Locate the cell with the specified text and output its (X, Y) center coordinate. 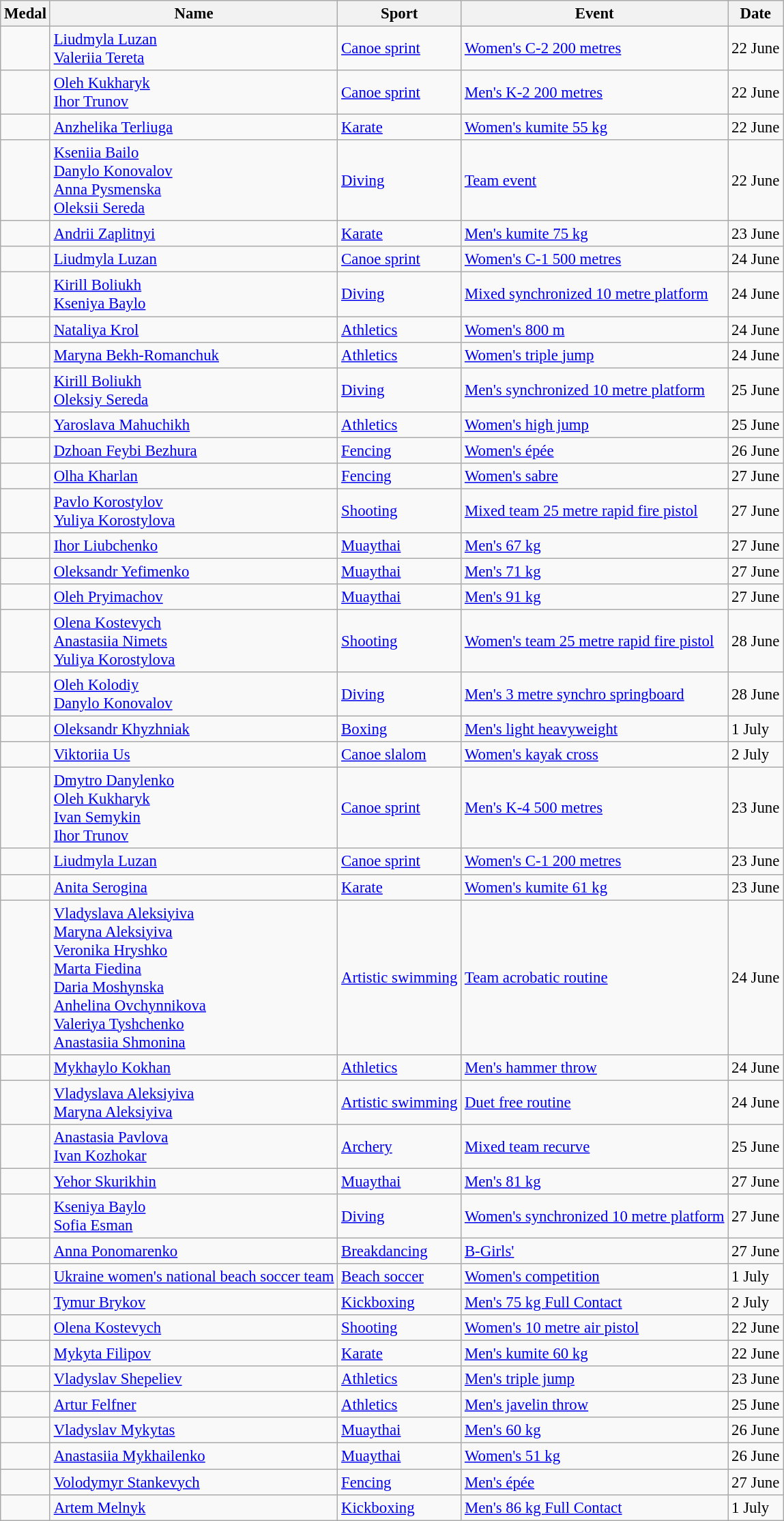
Canoe slalom (400, 755)
Anastasiia Mykhailenko (194, 1456)
Women's épée (595, 450)
Yehor Skurikhin (194, 1181)
Olha Kharlan (194, 476)
Tymur Brykov (194, 1303)
Andrii Zaplitnyi (194, 234)
Yaroslava Mahuchikh (194, 424)
Dmytro DanylenkoOleh KukharykIvan SemykinIhor Trunov (194, 808)
Anita Serogina (194, 887)
Men's 86 kg Full Contact (595, 1507)
Team event (595, 180)
Men's 75 kg Full Contact (595, 1303)
Oleksandr Khyzhniak (194, 729)
Women's C-2 200 metres (595, 49)
Women's kumite 55 kg (595, 128)
Women's 51 kg (595, 1456)
Event (595, 14)
Women's C-1 500 metres (595, 260)
Mixed synchronized 10 metre platform (595, 295)
Beach soccer (400, 1277)
Mykhaylo Kokhan (194, 1067)
Men's 67 kg (595, 546)
Men's 60 kg (595, 1431)
Name (194, 14)
Viktoriia Us (194, 755)
B-Girls' (595, 1251)
Kirill BoliukhKseniya Baylo (194, 295)
Duet free routine (595, 1103)
Breakdancing (400, 1251)
Vladyslav Shepeliev (194, 1379)
Mixed team recurve (595, 1146)
Vladyslava AleksiyivaMaryna AleksiyivaVeronika HryshkoMarta FiedinaDaria MoshynskaAnhelina OvchynnikovaValeriya TyshchenkoAnastasiia Shmonina (194, 977)
Men's épée (595, 1482)
Ihor Liubchenko (194, 546)
Women's 10 metre air pistol (595, 1328)
Women's sabre (595, 476)
Men's K-4 500 metres (595, 808)
Boxing (400, 729)
Mykyta Filipov (194, 1354)
Olena Kostevych (194, 1328)
Men's 3 metre synchro springboard (595, 695)
Men's 71 kg (595, 571)
Archery (400, 1146)
Ukraine women's national beach soccer team (194, 1277)
Kseniia BailoDanylo KonovalovAnna PysmenskaOleksii Sereda (194, 180)
Men's kumite 60 kg (595, 1354)
Women's kayak cross (595, 755)
Oleksandr Yefimenko (194, 571)
Mixed team 25 metre rapid fire pistol (595, 510)
Nataliya Krol (194, 330)
Anzhelika Terliuga (194, 128)
Women's triple jump (595, 355)
Artur Felfner (194, 1405)
Liudmyla LuzanValeriia Tereta (194, 49)
Date (756, 14)
Women's high jump (595, 424)
Kseniya BayloSofia Esman (194, 1216)
Volodymyr Stankevych (194, 1482)
Oleh KolodiyDanylo Konovalov (194, 695)
Vladyslava AleksiyivaMaryna Aleksiyiva (194, 1103)
Men's kumite 75 kg (595, 234)
Artem Melnyk (194, 1507)
Olena KostevychAnastasiia NimetsYuliya Korostylova (194, 641)
Women's 800 m (595, 330)
Pavlo KorostylovYuliya Korostylova (194, 510)
Women's C-1 200 metres (595, 862)
Vladyslav Mykytas (194, 1431)
Women's competition (595, 1277)
Men's 91 kg (595, 597)
Anna Ponomarenko (194, 1251)
Anastasia PavlovaIvan Kozhokar (194, 1146)
Kirill BoliukhOleksiy Sereda (194, 390)
Dzhoan Feybi Bezhura (194, 450)
Men's triple jump (595, 1379)
Team acrobatic routine (595, 977)
Men's synchronized 10 metre platform (595, 390)
Men's light heavyweight (595, 729)
Sport (400, 14)
Men's javelin throw (595, 1405)
Maryna Bekh-Romanchuk (194, 355)
Oleh Pryimachov (194, 597)
Women's team 25 metre rapid fire pistol (595, 641)
Oleh KukharykIhor Trunov (194, 93)
Medal (26, 14)
Women's synchronized 10 metre platform (595, 1216)
Men's hammer throw (595, 1067)
Women's kumite 61 kg (595, 887)
Men's K-2 200 metres (595, 93)
Men's 81 kg (595, 1181)
